Scan for the cell matching the given text and deliver its [x, y] coordinate at center. 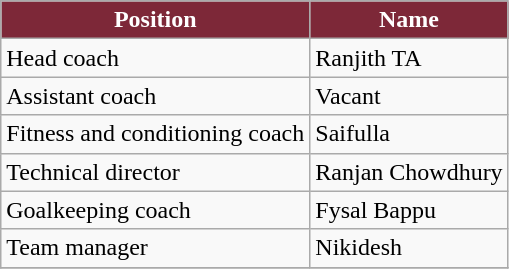
Team manager [156, 248]
Saifulla [409, 134]
Ranjan Chowdhury [409, 172]
Goalkeeping coach [156, 210]
Head coach [156, 58]
Position [156, 20]
Assistant coach [156, 96]
Technical director [156, 172]
Name [409, 20]
Ranjith TA [409, 58]
Nikidesh [409, 248]
Fitness and conditioning coach [156, 134]
Fysal Bappu [409, 210]
Vacant [409, 96]
